Scan for the cell matching the given text and deliver its [x, y] coordinate at center. 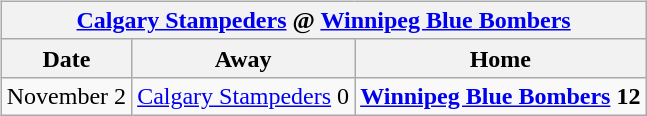
Date [66, 58]
Calgary Stampeders 0 [244, 96]
Calgary Stampeders @ Winnipeg Blue Bombers [324, 20]
Home [500, 58]
November 2 [66, 96]
Winnipeg Blue Bombers 12 [500, 96]
Away [244, 58]
